Search for the cell housing the specified text and yield its (x, y) center coordinate. 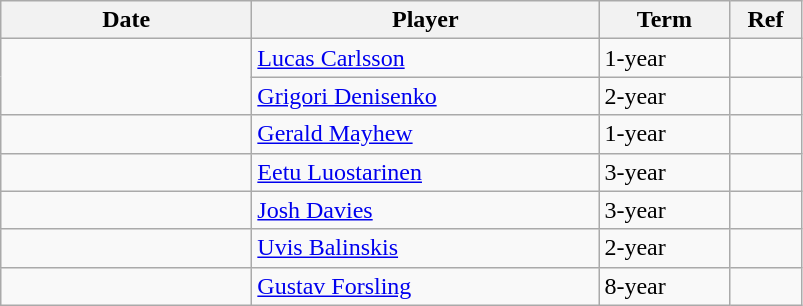
Grigori Denisenko (426, 96)
Eetu Luostarinen (426, 172)
Lucas Carlsson (426, 58)
Player (426, 20)
Date (126, 20)
8-year (664, 286)
Term (664, 20)
Gerald Mayhew (426, 134)
Uvis Balinskis (426, 248)
Gustav Forsling (426, 286)
Josh Davies (426, 210)
Ref (766, 20)
